Pinpoint the cell where the given text exists, returning its [X, Y] midpoint coordinate. 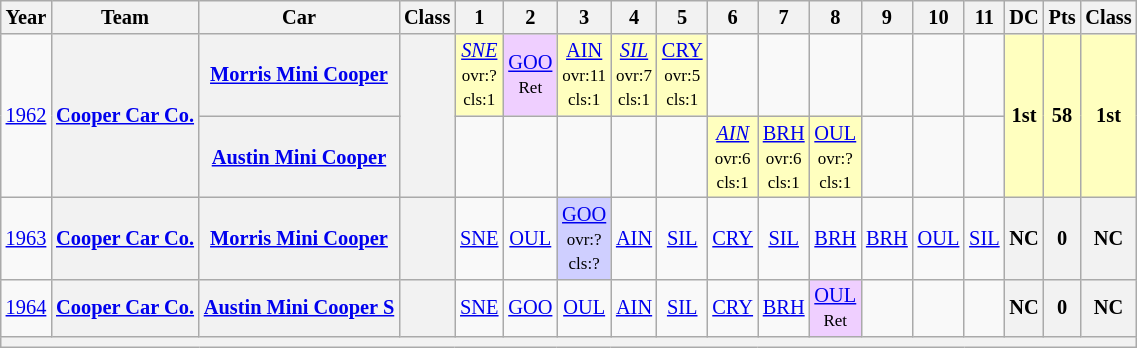
11 [984, 17]
3 [584, 17]
Austin Mini Cooper S [299, 308]
GOORet [530, 75]
SILovr:7cls:1 [634, 75]
Car [299, 17]
Pts [1062, 17]
1 [479, 17]
5 [682, 17]
9 [887, 17]
8 [835, 17]
CRYovr:5cls:1 [682, 75]
10 [939, 17]
AINovr:11cls:1 [584, 75]
BRHovr:6cls:1 [784, 157]
GOO [530, 308]
Austin Mini Cooper [299, 157]
1962 [26, 116]
7 [784, 17]
Year [26, 17]
SNEovr:?cls:1 [479, 75]
AINovr:6cls:1 [732, 157]
4 [634, 17]
DC [1024, 17]
58 [1062, 116]
OULRet [835, 308]
6 [732, 17]
1963 [26, 238]
1964 [26, 308]
Team [125, 17]
OULovr:?cls:1 [835, 157]
GOOovr:?cls:? [584, 238]
2 [530, 17]
